Find where the given text appears and provide that cell's center as (X, Y) coordinate. 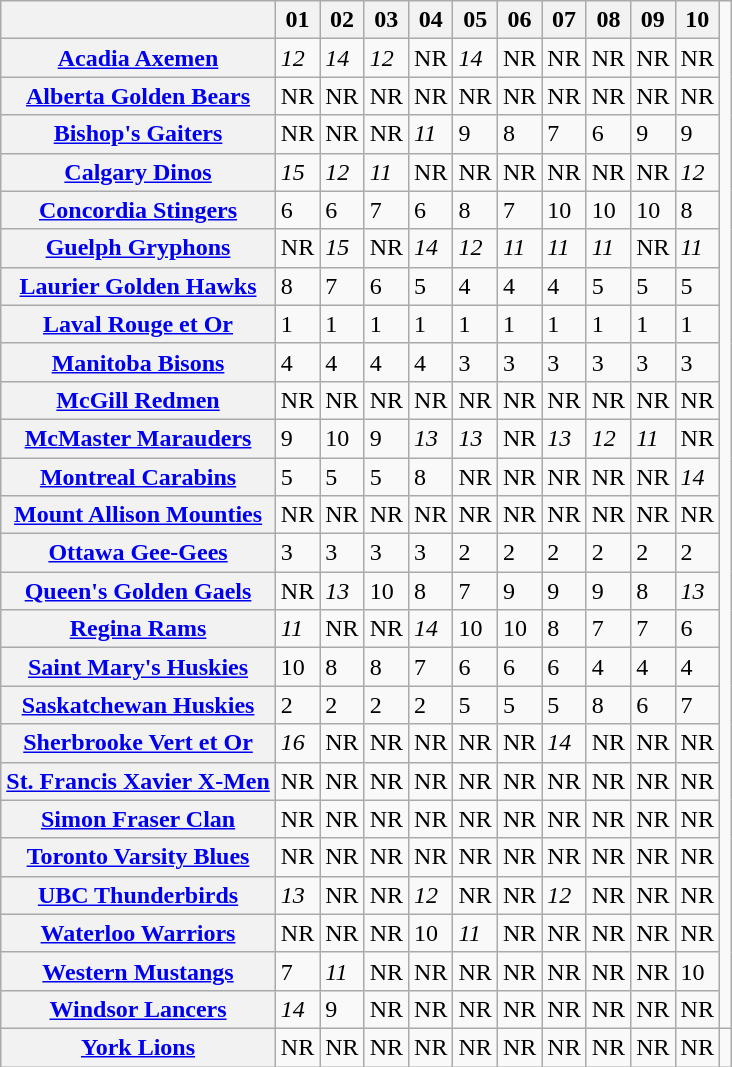
Sherbrooke Vert et Or (138, 743)
Acadia Axemen (138, 58)
Alberta Golden Bears (138, 96)
Mount Allison Mounties (138, 515)
Windsor Lancers (138, 1009)
Laval Rouge et Or (138, 324)
Guelph Gryphons (138, 248)
Queen's Golden Gaels (138, 591)
Simon Fraser Clan (138, 819)
Saskatchewan Huskies (138, 705)
McMaster Marauders (138, 438)
Manitoba Bisons (138, 362)
Montreal Carabins (138, 477)
05 (475, 20)
03 (386, 20)
St. Francis Xavier X-Men (138, 781)
02 (342, 20)
Laurier Golden Hawks (138, 286)
Waterloo Warriors (138, 933)
Saint Mary's Huskies (138, 667)
08 (608, 20)
09 (653, 20)
01 (297, 20)
Bishop's Gaiters (138, 134)
Calgary Dinos (138, 172)
Western Mustangs (138, 971)
06 (519, 20)
Ottawa Gee-Gees (138, 553)
Regina Rams (138, 629)
York Lions (138, 1047)
07 (564, 20)
Concordia Stingers (138, 210)
16 (297, 743)
McGill Redmen (138, 400)
Toronto Varsity Blues (138, 857)
UBC Thunderbirds (138, 895)
04 (431, 20)
